From the cell containing the given text, extract its center point as (X, Y) coordinate. 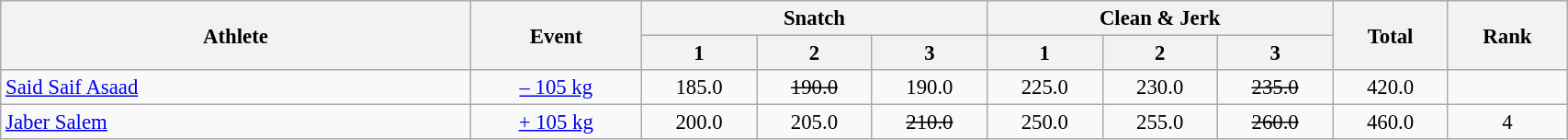
205.0 (814, 122)
Athlete (235, 35)
460.0 (1391, 122)
225.0 (1045, 87)
Snatch (814, 18)
235.0 (1275, 87)
Event (556, 35)
185.0 (698, 87)
+ 105 kg (556, 122)
Total (1391, 35)
210.0 (930, 122)
Said Saif Asaad (235, 87)
255.0 (1159, 122)
230.0 (1159, 87)
Rank (1506, 35)
250.0 (1045, 122)
Clean & Jerk (1160, 18)
260.0 (1275, 122)
– 105 kg (556, 87)
4 (1506, 122)
200.0 (698, 122)
Jaber Salem (235, 122)
420.0 (1391, 87)
